Pinpoint the cell where the given text exists, returning its [x, y] midpoint coordinate. 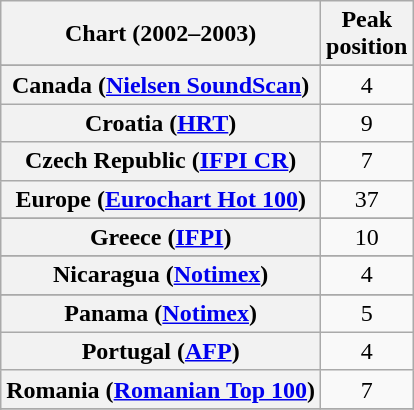
Greece (IFPI) [161, 237]
Portugal (AFP) [161, 351]
Czech Republic (IFPI CR) [161, 161]
Europe (Eurochart Hot 100) [161, 199]
Croatia (HRT) [161, 123]
Nicaragua (Notimex) [161, 275]
9 [367, 123]
Chart (2002–2003) [161, 34]
37 [367, 199]
Canada (Nielsen SoundScan) [161, 85]
Romania (Romanian Top 100) [161, 389]
Peakposition [367, 34]
Panama (Notimex) [161, 313]
5 [367, 313]
10 [367, 237]
